Return (X, Y) of the center of cell containing provided text 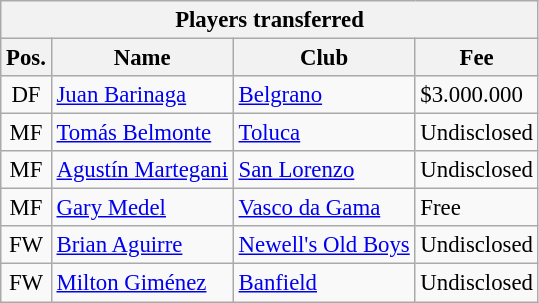
DF (26, 95)
Agustín Martegani (142, 170)
Vasco da Gama (324, 208)
Juan Barinaga (142, 95)
Belgrano (324, 95)
Milton Giménez (142, 283)
Newell's Old Boys (324, 245)
Free (476, 208)
Pos. (26, 58)
Fee (476, 58)
Brian Aguirre (142, 245)
Banfield (324, 283)
San Lorenzo (324, 170)
Toluca (324, 133)
Gary Medel (142, 208)
Name (142, 58)
Tomás Belmonte (142, 133)
$3.000.000 (476, 95)
Players transferred (270, 20)
Club (324, 58)
